Find where the given text appears and provide that cell's center as (X, Y) coordinate. 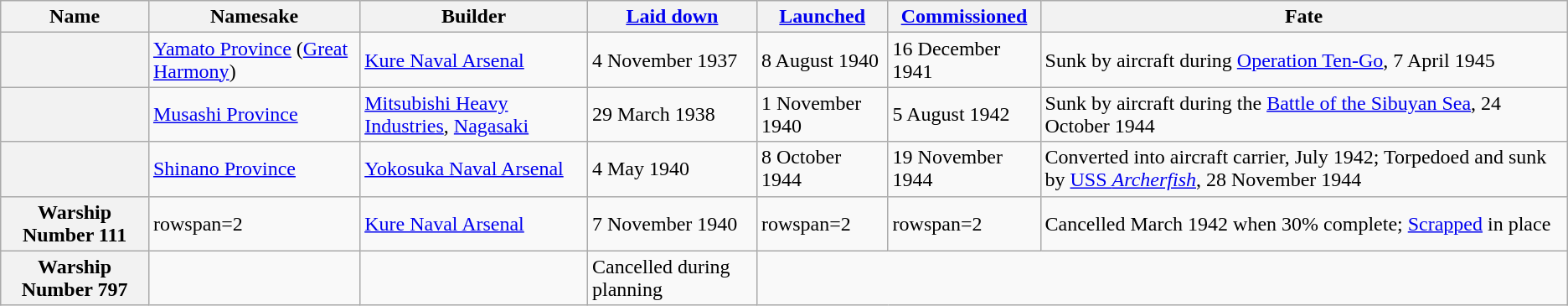
Sunk by aircraft during Operation Ten-Go, 7 April 1945 (1303, 60)
5 August 1942 (964, 114)
Sunk by aircraft during the Battle of the Sibuyan Sea, 24 October 1944 (1303, 114)
7 November 1940 (672, 223)
19 November 1944 (964, 169)
Warship Number 111 (75, 223)
Converted into aircraft carrier, July 1942; Torpedoed and sunk by USS Archerfish, 28 November 1944 (1303, 169)
Warship Number 797 (75, 278)
Shinano Province (254, 169)
16 December 1941 (964, 60)
8 August 1940 (823, 60)
Builder (474, 17)
Fate (1303, 17)
Yamato Province (Great Harmony) (254, 60)
29 March 1938 (672, 114)
Cancelled during planning (672, 278)
Commissioned (964, 17)
Mitsubishi Heavy Industries, Nagasaki (474, 114)
Name (75, 17)
4 November 1937 (672, 60)
Yokosuka Naval Arsenal (474, 169)
Laid down (672, 17)
Cancelled March 1942 when 30% complete; Scrapped in place (1303, 223)
1 November 1940 (823, 114)
Musashi Province (254, 114)
Launched (823, 17)
8 October 1944 (823, 169)
Namesake (254, 17)
4 May 1940 (672, 169)
